Locate the cell with the specified text and output its (x, y) center coordinate. 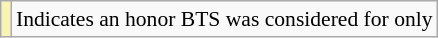
Indicates an honor BTS was considered for only (224, 19)
